Return [x, y] of the center of cell containing provided text 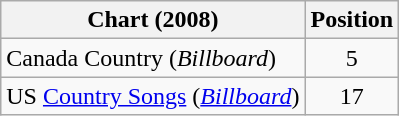
Canada Country (Billboard) [153, 58]
US Country Songs (Billboard) [153, 96]
Position [352, 20]
Chart (2008) [153, 20]
5 [352, 58]
17 [352, 96]
